Find where the given text appears and provide that cell's center as (x, y) coordinate. 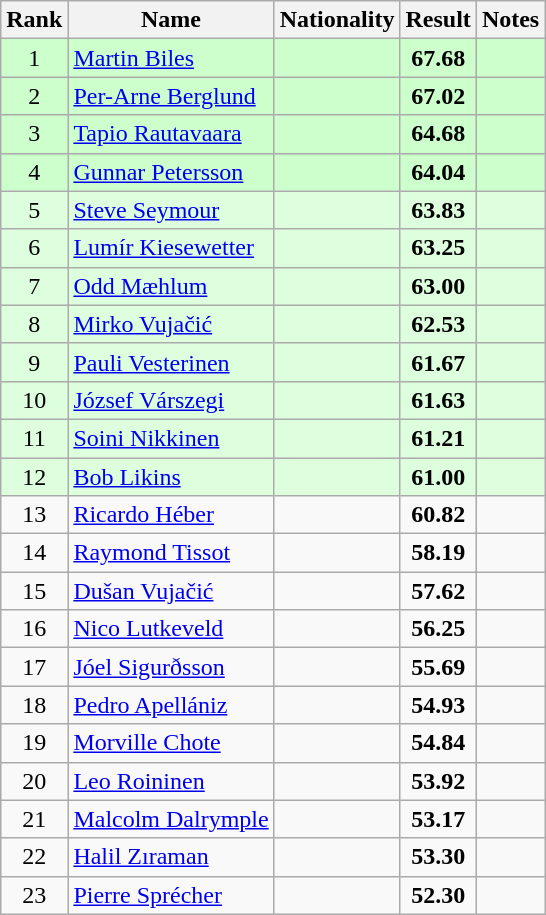
64.68 (438, 134)
5 (34, 210)
Pierre Sprécher (171, 895)
Leo Roininen (171, 781)
55.69 (438, 667)
63.25 (438, 248)
Rank (34, 20)
3 (34, 134)
Steve Seymour (171, 210)
23 (34, 895)
60.82 (438, 515)
61.67 (438, 362)
54.93 (438, 705)
Mirko Vujačić (171, 324)
4 (34, 172)
19 (34, 743)
17 (34, 667)
Soini Nikkinen (171, 438)
61.63 (438, 400)
63.83 (438, 210)
Dušan Vujačić (171, 591)
1 (34, 58)
18 (34, 705)
10 (34, 400)
Tapio Rautavaara (171, 134)
7 (34, 286)
53.17 (438, 819)
Jóel Sigurðsson (171, 667)
Nationality (337, 20)
Pedro Apellániz (171, 705)
13 (34, 515)
53.92 (438, 781)
Pauli Vesterinen (171, 362)
67.02 (438, 96)
67.68 (438, 58)
57.62 (438, 591)
József Várszegi (171, 400)
52.30 (438, 895)
14 (34, 553)
Halil Zıraman (171, 857)
Notes (510, 20)
15 (34, 591)
53.30 (438, 857)
Malcolm Dalrymple (171, 819)
Raymond Tissot (171, 553)
Morville Chote (171, 743)
54.84 (438, 743)
64.04 (438, 172)
61.21 (438, 438)
61.00 (438, 477)
Martin Biles (171, 58)
9 (34, 362)
Gunnar Petersson (171, 172)
Name (171, 20)
62.53 (438, 324)
16 (34, 629)
6 (34, 248)
21 (34, 819)
8 (34, 324)
12 (34, 477)
11 (34, 438)
58.19 (438, 553)
Nico Lutkeveld (171, 629)
Per-Arne Berglund (171, 96)
Lumír Kiesewetter (171, 248)
20 (34, 781)
22 (34, 857)
Odd Mæhlum (171, 286)
Result (438, 20)
56.25 (438, 629)
63.00 (438, 286)
Ricardo Héber (171, 515)
2 (34, 96)
Bob Likins (171, 477)
